Locate the cell with the specified text and output its [x, y] center coordinate. 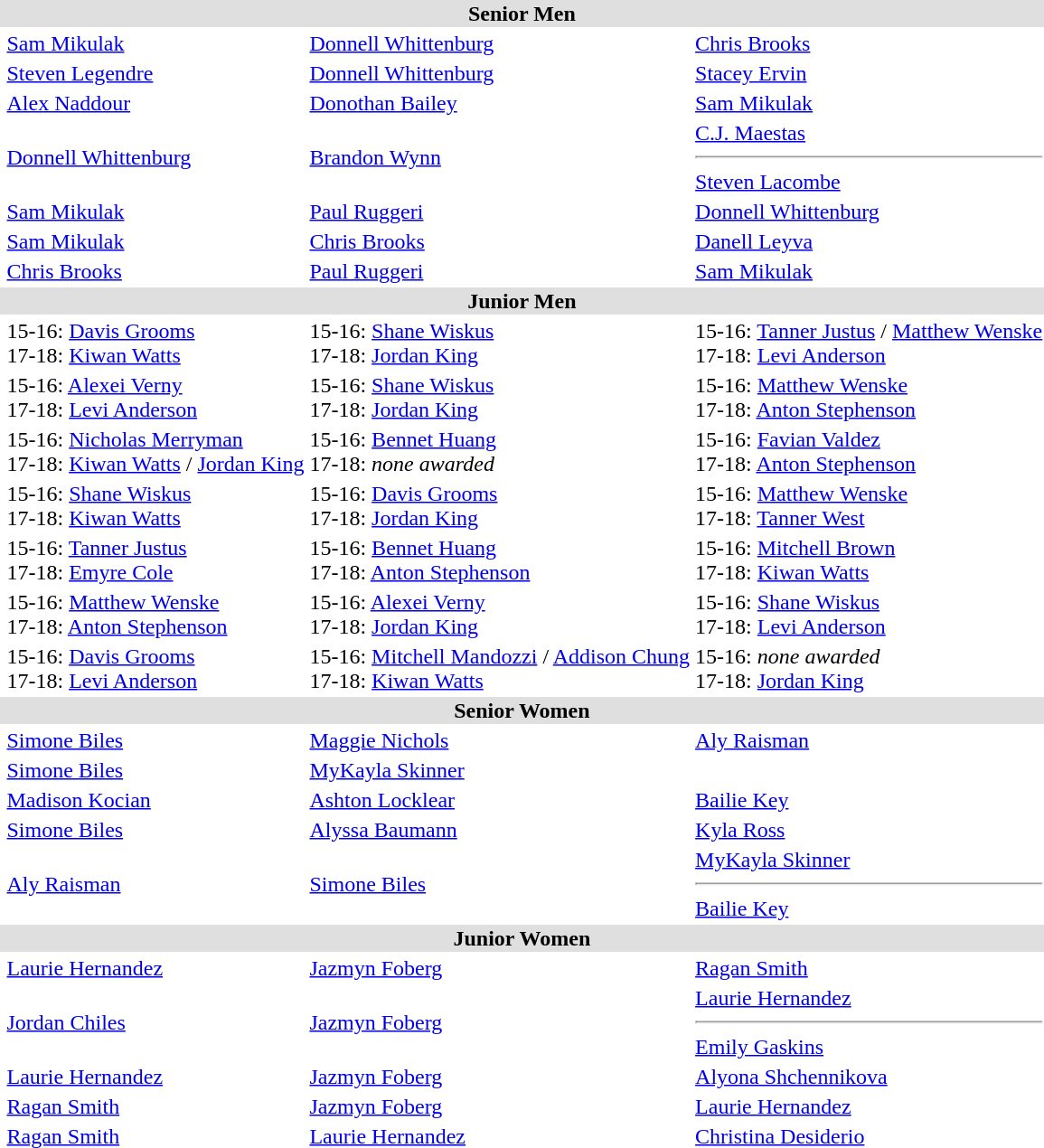
15-16: Alexei Verny 17-18: Levi Anderson [155, 398]
MyKayla SkinnerBailie Key [870, 884]
Alyssa Baumann [500, 830]
15-16: Favian Valdez 17-18: Anton Stephenson [870, 452]
15-16: Alexei Verny 17-18: Jordan King [500, 615]
Kyla Ross [870, 830]
Brandon Wynn [500, 157]
15-16: Shane Wiskus 17-18: Kiwan Watts [155, 506]
15-16: Mitchell Mandozzi / Addison Chung 17-18: Kiwan Watts [500, 669]
15-16: Bennet Huang 17-18: none awarded [500, 452]
15-16: Tanner Justus / Matthew Wenske 17-18: Levi Anderson [870, 343]
Danell Leyva [870, 241]
Madison Kocian [155, 800]
Alyona Shchennikova [870, 1077]
C.J. MaestasSteven Lacombe [870, 157]
MyKayla Skinner [500, 770]
15-16: Davis Grooms 17-18: Levi Anderson [155, 669]
Jordan Chiles [155, 1022]
15-16: Bennet Huang 17-18: Anton Stephenson [500, 560]
Stacey Ervin [870, 73]
15-16: none awarded 17-18: Jordan King [870, 669]
15-16: Tanner Justus 17-18: Emyre Cole [155, 560]
Ashton Locklear [500, 800]
Junior Men [522, 301]
Junior Women [522, 938]
15-16: Matthew Wenske 17-18: Tanner West [870, 506]
15-16: Nicholas Merryman 17-18: Kiwan Watts / Jordan King [155, 452]
Laurie HernandezEmily Gaskins [870, 1022]
15-16: Shane Wiskus 17-18: Levi Anderson [870, 615]
15-16: Mitchell Brown 17-18: Kiwan Watts [870, 560]
15-16: Davis Grooms 17-18: Jordan King [500, 506]
Senior Men [522, 14]
Bailie Key [870, 800]
Steven Legendre [155, 73]
Donothan Bailey [500, 103]
Senior Women [522, 710]
15-16: Davis Grooms 17-18: Kiwan Watts [155, 343]
Alex Naddour [155, 103]
Maggie Nichols [500, 740]
